Provide the (x, y) coordinate of the cell's center where the given text is located.  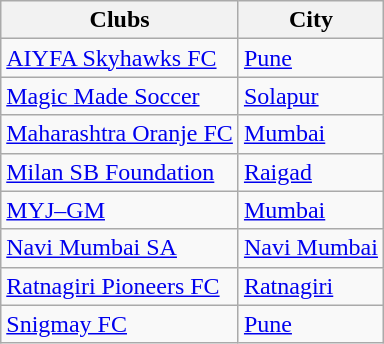
MYJ–GM (120, 210)
City (310, 20)
Solapur (310, 96)
Ratnagiri Pioneers FC (120, 286)
Navi Mumbai (310, 248)
Navi Mumbai SA (120, 248)
Ratnagiri (310, 286)
Maharashtra Oranje FC (120, 134)
Raigad (310, 172)
Clubs (120, 20)
AIYFA Skyhawks FC (120, 58)
Snigmay FC (120, 324)
Magic Made Soccer (120, 96)
Milan SB Foundation (120, 172)
